Pinpoint the cell where the given text exists, returning its [X, Y] midpoint coordinate. 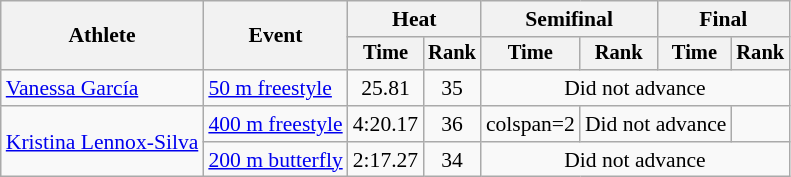
Final [723, 19]
36 [452, 124]
Vanessa García [102, 88]
colspan=2 [530, 124]
Event [275, 36]
35 [452, 88]
Heat [414, 19]
4:20.17 [386, 124]
25.81 [386, 88]
Semifinal [570, 19]
Athlete [102, 36]
Kristina Lennox-Silva [102, 142]
400 m freestyle [275, 124]
50 m freestyle [275, 88]
